Identify which cell holds the provided text, then report its (x, y) central coordinate. 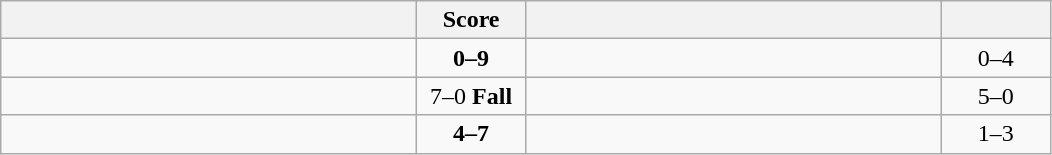
5–0 (996, 96)
Score (472, 20)
7–0 Fall (472, 96)
1–3 (996, 134)
0–4 (996, 58)
0–9 (472, 58)
4–7 (472, 134)
